Pinpoint the cell where the given text exists, returning its [X, Y] midpoint coordinate. 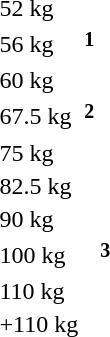
2 [90, 116]
1 [90, 44]
